From the cell containing the given text, extract its center point as (x, y) coordinate. 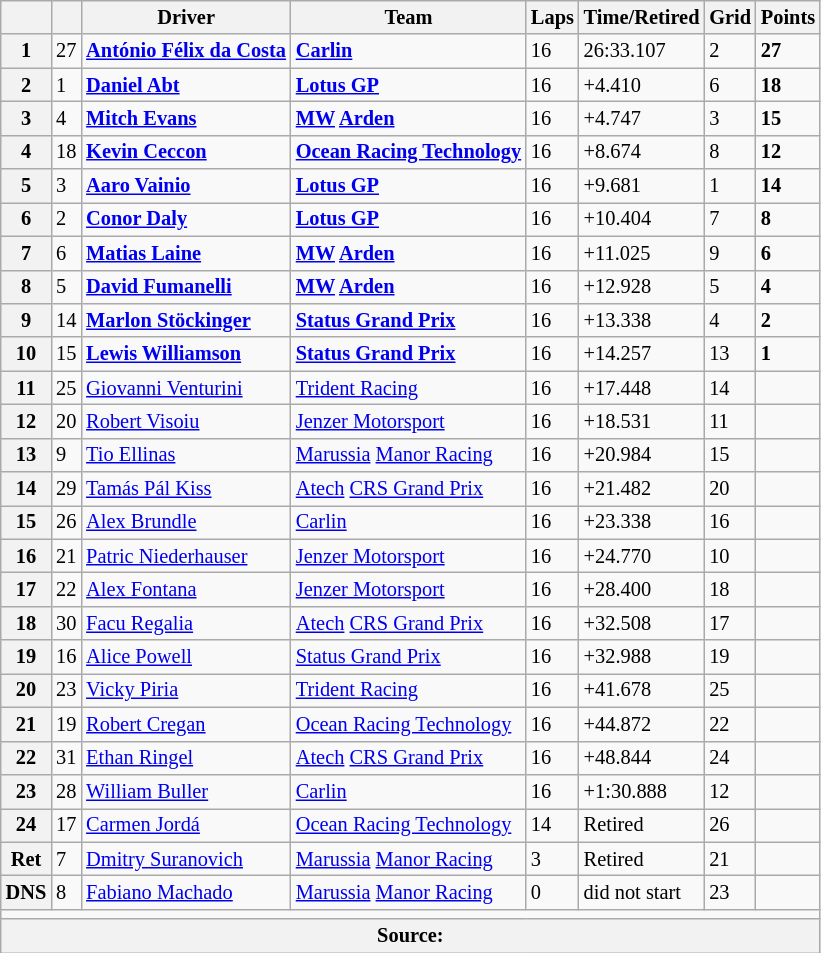
30 (66, 623)
Vicky Piria (186, 690)
31 (66, 758)
Alice Powell (186, 657)
did not start (642, 892)
Giovanni Venturini (186, 388)
Dmitry Suranovich (186, 859)
Lewis Williamson (186, 354)
Patric Niederhauser (186, 556)
+11.025 (642, 253)
Daniel Abt (186, 85)
Aaro Vainio (186, 186)
Time/Retired (642, 17)
+17.448 (642, 388)
26:33.107 (642, 51)
Marlon Stöckinger (186, 320)
Robert Cregan (186, 724)
+14.257 (642, 354)
+24.770 (642, 556)
Grid (730, 17)
Driver (186, 17)
William Buller (186, 791)
+18.531 (642, 421)
+4.747 (642, 118)
Laps (552, 17)
+4.410 (642, 85)
+44.872 (642, 724)
+20.984 (642, 455)
Matias Laine (186, 253)
Mitch Evans (186, 118)
Team (408, 17)
Points (788, 17)
+32.988 (642, 657)
+10.404 (642, 219)
+32.508 (642, 623)
+28.400 (642, 589)
+12.928 (642, 287)
+41.678 (642, 690)
Carmen Jordá (186, 825)
David Fumanelli (186, 287)
Kevin Ceccon (186, 152)
DNS (26, 892)
Robert Visoiu (186, 421)
+8.674 (642, 152)
Conor Daly (186, 219)
Source: (410, 936)
Facu Regalia (186, 623)
Tio Ellinas (186, 455)
+48.844 (642, 758)
Ret (26, 859)
Fabiano Machado (186, 892)
Ethan Ringel (186, 758)
+23.338 (642, 522)
+1:30.888 (642, 791)
Alex Fontana (186, 589)
Alex Brundle (186, 522)
Tamás Pál Kiss (186, 489)
António Félix da Costa (186, 51)
29 (66, 489)
+13.338 (642, 320)
28 (66, 791)
+21.482 (642, 489)
+9.681 (642, 186)
0 (552, 892)
